Provide the (x, y) coordinate of the cell's center where the given text is located.  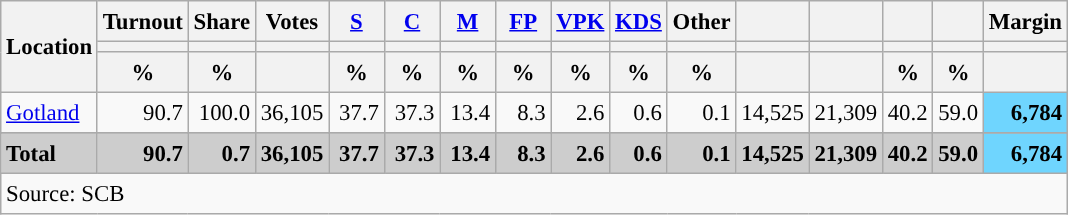
FP (523, 22)
M (468, 22)
Margin (1025, 22)
Location (50, 47)
C (412, 22)
Source: SCB (534, 194)
Other (702, 22)
VPK (580, 22)
100.0 (222, 114)
Total (50, 154)
S (357, 22)
0.7 (222, 154)
Share (222, 22)
Votes (292, 22)
Turnout (142, 22)
KDS (638, 22)
Gotland (50, 114)
